Capture the cell that displays the provided text and extract its [x, y] central coordinate. 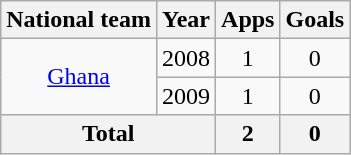
2 [248, 134]
Goals [315, 20]
Total [108, 134]
Ghana [79, 77]
2008 [186, 58]
National team [79, 20]
2009 [186, 96]
Year [186, 20]
Apps [248, 20]
